For the text-containing cell, return its midpoint in [x, y] coordinate format. 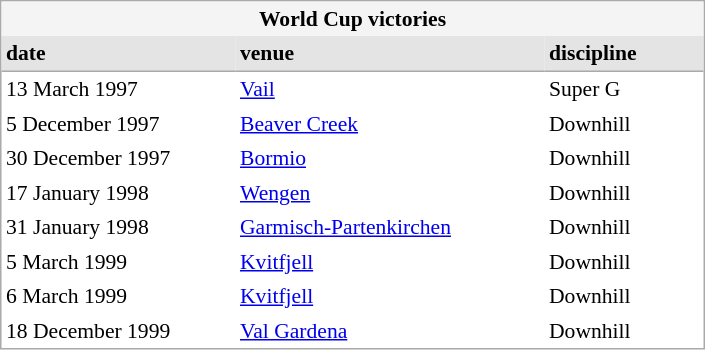
31 January 1998 [119, 227]
13 March 1997 [119, 89]
18 December 1999 [119, 331]
Val Gardena [390, 331]
5 December 1997 [119, 123]
6 March 1999 [119, 296]
World Cup victories [353, 19]
30 December 1997 [119, 158]
17 January 1998 [119, 193]
Bormio [390, 158]
venue [390, 54]
Beaver Creek [390, 123]
date [119, 54]
Super G [624, 89]
Wengen [390, 193]
discipline [624, 54]
5 March 1999 [119, 261]
Vail [390, 89]
Garmisch-Partenkirchen [390, 227]
